Return [X, Y] of the center of cell containing provided text 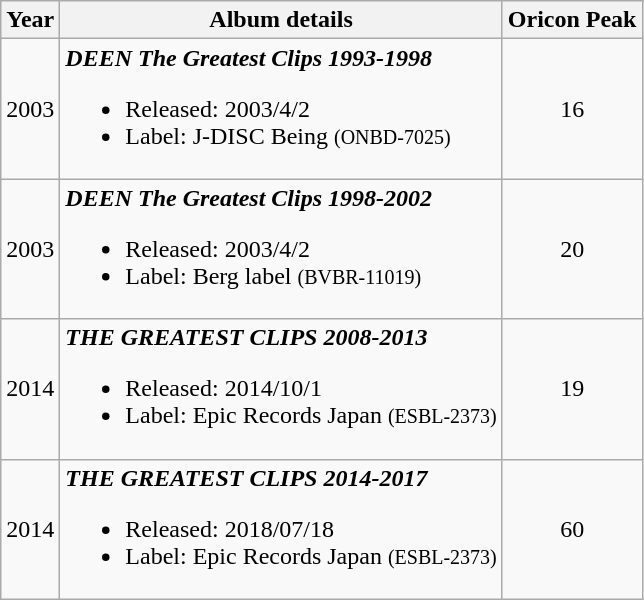
DEEN The Greatest Clips 1993-1998Released: 2003/4/2Label: J-DISC Being (ONBD-7025) [281, 109]
Album details [281, 20]
Year [30, 20]
DEEN The Greatest Clips 1998-2002Released: 2003/4/2Label: Berg label (BVBR-11019) [281, 249]
20 [572, 249]
60 [572, 529]
Oricon Peak [572, 20]
THE GREATEST CLIPS 2014-2017Released: 2018/07/18Label: Epic Records Japan (ESBL-2373) [281, 529]
19 [572, 389]
THE GREATEST CLIPS 2008-2013Released: 2014/10/1Label: Epic Records Japan (ESBL-2373) [281, 389]
16 [572, 109]
